Return the (x, y) coordinate for the center point of the cell that contains the specified text.  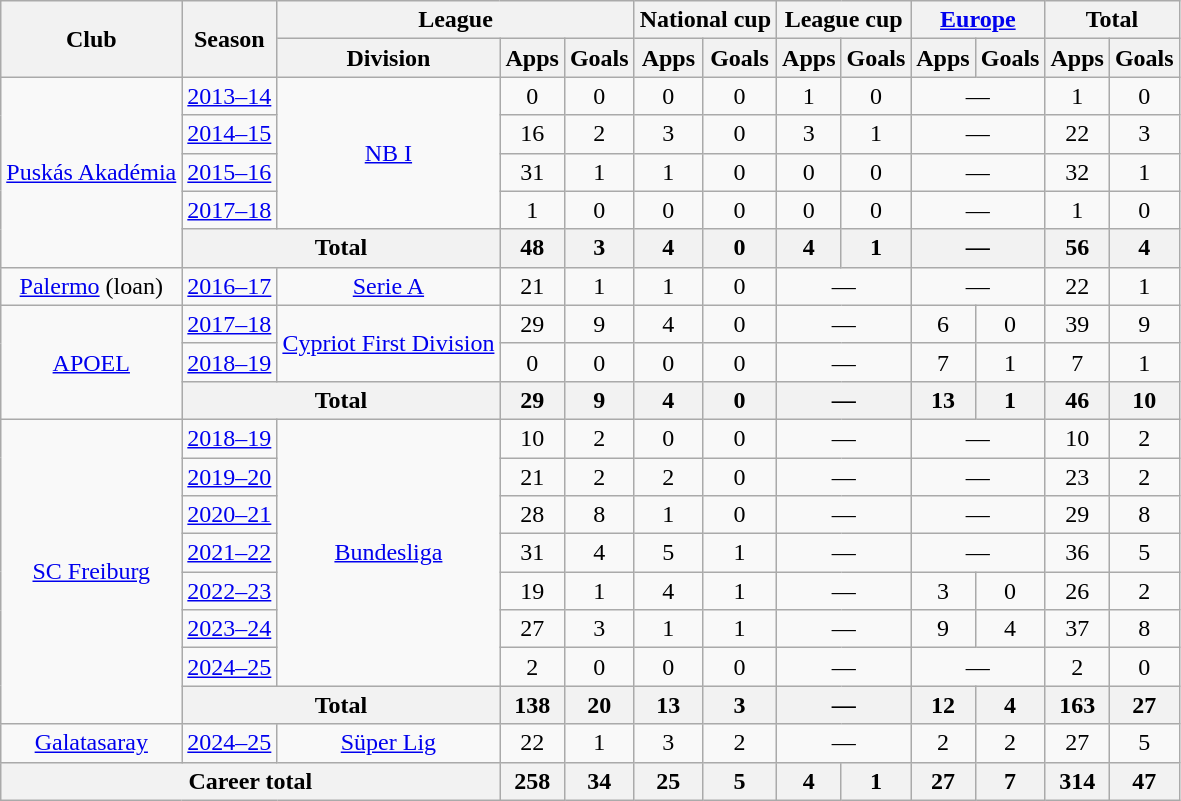
Palermo (loan) (92, 286)
National cup (705, 20)
32 (1077, 172)
2021–22 (230, 553)
2016–17 (230, 286)
2023–24 (230, 629)
Bundesliga (388, 552)
NB I (388, 153)
28 (532, 515)
20 (599, 705)
Division (388, 58)
47 (1144, 781)
SC Freiburg (92, 571)
Galatasaray (92, 743)
Europe (978, 20)
163 (1077, 705)
258 (532, 781)
23 (1077, 477)
138 (532, 705)
46 (1077, 400)
League (456, 20)
2013–14 (230, 96)
48 (532, 248)
56 (1077, 248)
League cup (844, 20)
36 (1077, 553)
2019–20 (230, 477)
2020–21 (230, 515)
Puskás Akadémia (92, 172)
Season (230, 39)
Club (92, 39)
6 (943, 324)
12 (943, 705)
APOEL (92, 362)
314 (1077, 781)
16 (532, 134)
2014–15 (230, 134)
25 (668, 781)
19 (532, 591)
39 (1077, 324)
26 (1077, 591)
Career total (250, 781)
2015–16 (230, 172)
34 (599, 781)
2022–23 (230, 591)
37 (1077, 629)
Cypriot First Division (388, 343)
Süper Lig (388, 743)
Serie A (388, 286)
